For the text-containing cell, return its midpoint in [X, Y] coordinate format. 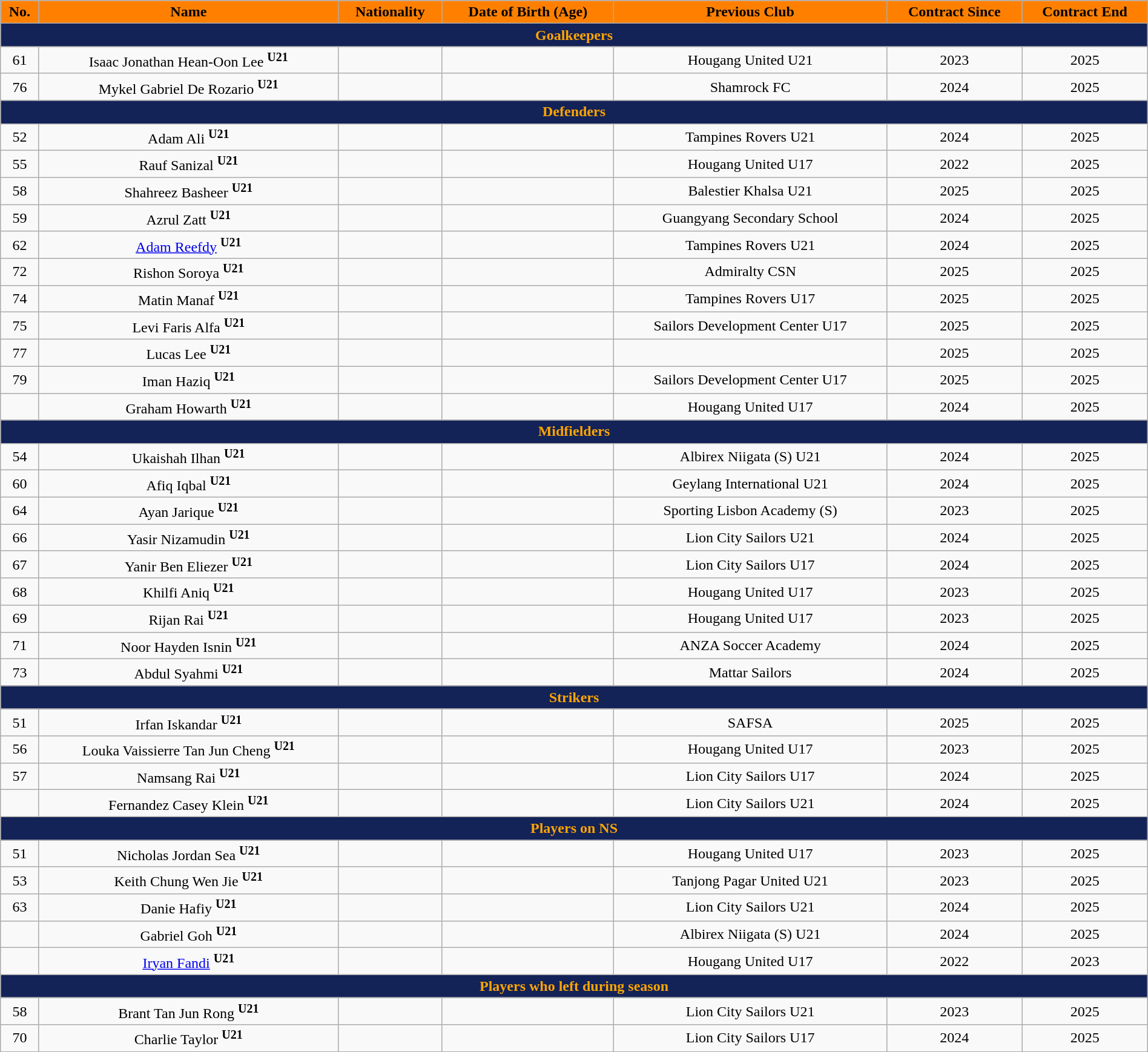
Gabriel Goh U21 [188, 935]
66 [19, 538]
Abdul Syahmi U21 [188, 673]
Azrul Zatt U21 [188, 218]
Nationality [391, 12]
79 [19, 380]
Iman Haziq U21 [188, 380]
Sporting Lisbon Academy (S) [751, 511]
Brant Tan Jun Rong U21 [188, 1011]
76 [19, 87]
Yasir Nizamudin U21 [188, 538]
74 [19, 299]
Rijan Rai U21 [188, 619]
63 [19, 908]
Contract End [1085, 12]
Date of Birth (Age) [528, 12]
Fernandez Casey Klein U21 [188, 804]
Guangyang Secondary School [751, 218]
Iryan Fandi U21 [188, 961]
64 [19, 511]
Goalkeepers [574, 35]
Hougang United U21 [751, 61]
Midfielders [574, 432]
Isaac Jonathan Hean-Oon Lee U21 [188, 61]
Ukaishah Ilhan U21 [188, 456]
Yanir Ben Eliezer U21 [188, 564]
Mykel Gabriel De Rozario U21 [188, 87]
No. [19, 12]
Nicholas Jordan Sea U21 [188, 853]
Defenders [574, 112]
Noor Hayden Isnin U21 [188, 645]
60 [19, 484]
ANZA Soccer Academy [751, 645]
Danie Hafiy U21 [188, 908]
Contract Since [954, 12]
71 [19, 645]
72 [19, 272]
Adam Ali U21 [188, 137]
Charlie Taylor U21 [188, 1039]
57 [19, 776]
68 [19, 592]
Graham Howarth U21 [188, 407]
Geylang International U21 [751, 484]
53 [19, 880]
Balestier Khalsa U21 [751, 191]
Namsang Rai U21 [188, 776]
55 [19, 165]
67 [19, 564]
Irfan Iskandar U21 [188, 723]
Afiq Iqbal U21 [188, 484]
61 [19, 61]
Rauf Sanizal U21 [188, 165]
Adam Reefdy U21 [188, 245]
77 [19, 352]
Keith Chung Wen Jie U21 [188, 880]
Players on NS [574, 828]
Rishon Soroya U21 [188, 272]
Shahreez Basheer U21 [188, 191]
52 [19, 137]
Players who left during season [574, 986]
Ayan Jarique U21 [188, 511]
SAFSA [751, 723]
Matin Manaf U21 [188, 299]
Lucas Lee U21 [188, 352]
56 [19, 749]
69 [19, 619]
Tampines Rovers U17 [751, 299]
59 [19, 218]
Name [188, 12]
Tanjong Pagar United U21 [751, 880]
Khilfi Aniq U21 [188, 592]
Strikers [574, 697]
70 [19, 1039]
54 [19, 456]
73 [19, 673]
Previous Club [751, 12]
Mattar Sailors [751, 673]
62 [19, 245]
Levi Faris Alfa U21 [188, 326]
Admiralty CSN [751, 272]
75 [19, 326]
Shamrock FC [751, 87]
Louka Vaissierre Tan Jun Cheng U21 [188, 749]
